Scan for the cell matching the given text and deliver its [x, y] coordinate at center. 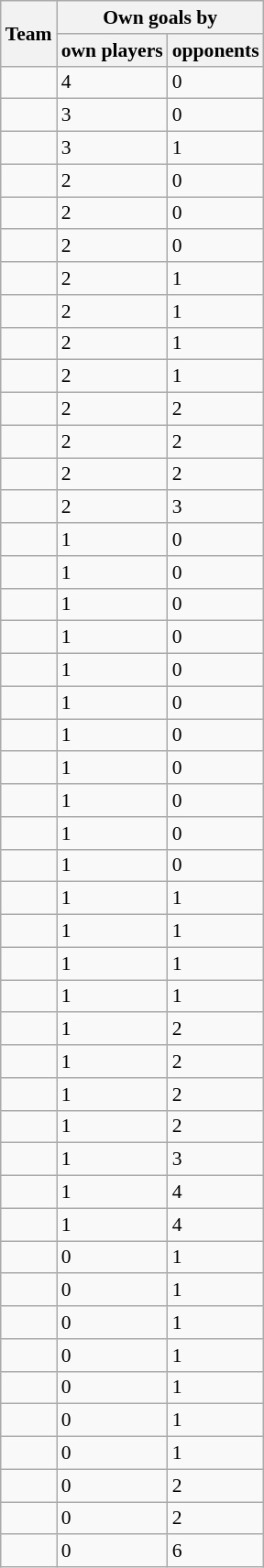
Team [29, 33]
Own goals by [160, 17]
own players [112, 50]
6 [216, 1552]
opponents [216, 50]
